Extract the [X, Y] coordinate from the center of the cell holding the provided text.  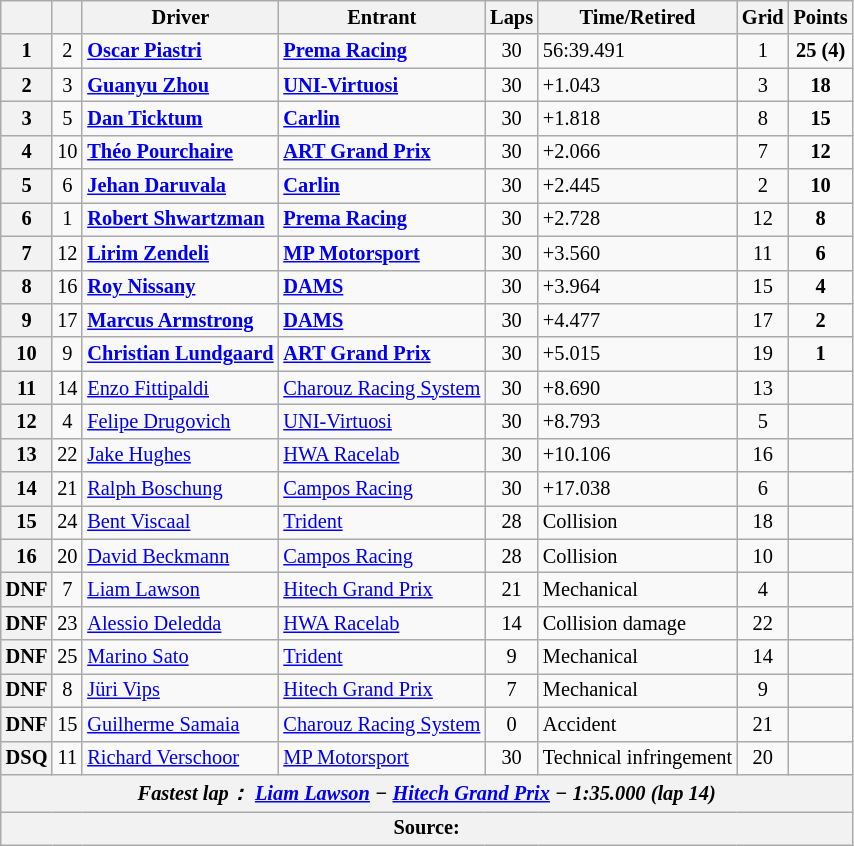
Technical infringement [638, 758]
Liam Lawson [180, 589]
Guanyu Zhou [180, 85]
Points [821, 17]
Fastest lap： Liam Lawson − Hitech Grand Prix − 1:35.000 (lap 14) [427, 792]
+5.015 [638, 354]
Bent Viscaal [180, 522]
+8.793 [638, 421]
Jake Hughes [180, 455]
+10.106 [638, 455]
Richard Verschoor [180, 758]
25 [67, 657]
Marino Sato [180, 657]
Théo Pourchaire [180, 152]
Jehan Daruvala [180, 186]
+17.038 [638, 489]
Christian Lundgaard [180, 354]
+2.728 [638, 219]
+8.690 [638, 388]
+4.477 [638, 320]
24 [67, 522]
Robert Shwartzman [180, 219]
Jüri Vips [180, 690]
+1.043 [638, 85]
Roy Nissany [180, 287]
Marcus Armstrong [180, 320]
Collision damage [638, 623]
Oscar Piastri [180, 51]
Accident [638, 724]
+3.964 [638, 287]
Felipe Drugovich [180, 421]
25 (4) [821, 51]
Ralph Boschung [180, 489]
23 [67, 623]
Lirim Zendeli [180, 253]
Enzo Fittipaldi [180, 388]
Time/Retired [638, 17]
0 [512, 724]
56:39.491 [638, 51]
+1.818 [638, 118]
Alessio Deledda [180, 623]
Grid [763, 17]
+3.560 [638, 253]
Guilherme Samaia [180, 724]
19 [763, 354]
+2.445 [638, 186]
Laps [512, 17]
DSQ [27, 758]
Driver [180, 17]
David Beckmann [180, 556]
Entrant [382, 17]
+2.066 [638, 152]
Dan Ticktum [180, 118]
Source: [427, 828]
